Search for the cell housing the specified text and yield its [x, y] center coordinate. 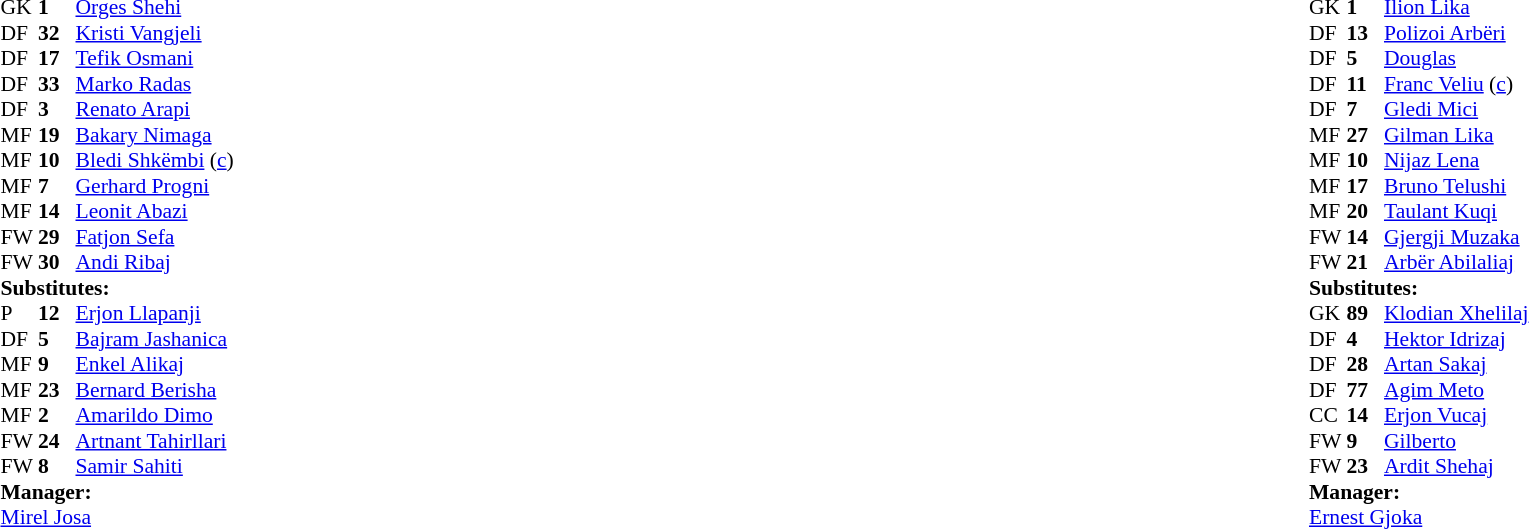
Bakary Nimaga [155, 135]
Marko Radas [155, 84]
11 [1365, 84]
Gilman Lika [1456, 135]
Gledi Mici [1456, 109]
30 [57, 263]
Artnant Tahirllari [155, 441]
Leonit Abazi [155, 211]
4 [1365, 339]
Andi Ribaj [155, 263]
Bernard Berisha [155, 390]
Fatjon Sefa [155, 237]
Kristi Vangjeli [155, 33]
24 [57, 441]
Nijaz Lena [1456, 161]
Bajram Jashanica [155, 339]
13 [1365, 33]
Renato Arapi [155, 109]
2 [57, 415]
20 [1365, 211]
21 [1365, 263]
33 [57, 84]
Polizoi Arbëri [1456, 33]
8 [57, 467]
32 [57, 33]
Agim Meto [1456, 390]
Tefik Osmani [155, 59]
Gilberto [1456, 441]
19 [57, 135]
Artan Sakaj [1456, 365]
Klodian Xhelilaj [1456, 313]
Bruno Telushi [1456, 186]
Bledi Shkëmbi (c) [155, 161]
Taulant Kuqi [1456, 211]
Amarildo Dimo [155, 415]
28 [1365, 365]
CC [1328, 415]
Erjon Vucaj [1456, 415]
77 [1365, 390]
Arbër Abilaliaj [1456, 263]
Enkel Alikaj [155, 365]
3 [57, 109]
12 [57, 313]
Douglas [1456, 59]
Erjon Llapanji [155, 313]
GK [1328, 313]
Hektor Idrizaj [1456, 339]
Franc Veliu (c) [1456, 84]
89 [1365, 313]
Gjergji Muzaka [1456, 237]
P [19, 313]
Gerhard Progni [155, 186]
27 [1365, 135]
29 [57, 237]
Ardit Shehaj [1456, 467]
Samir Sahiti [155, 467]
